Capture the cell that displays the provided text and extract its (X, Y) central coordinate. 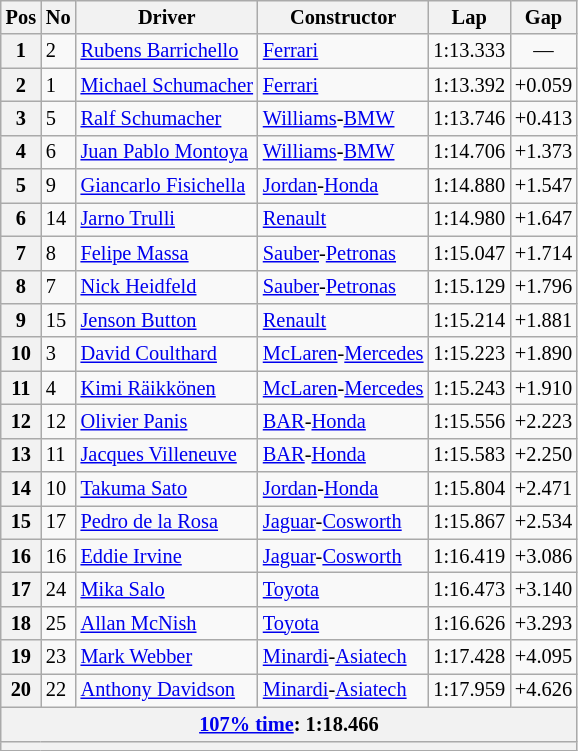
Felipe Massa (167, 253)
Kimi Räikkönen (167, 388)
1:15.243 (469, 388)
Lap (469, 17)
23 (58, 657)
1:14.880 (469, 186)
Juan Pablo Montoya (167, 152)
+2.471 (544, 489)
Gap (544, 17)
1:15.223 (469, 354)
1:16.626 (469, 623)
Allan McNish (167, 623)
1:13.746 (469, 118)
+1.647 (544, 219)
David Coulthard (167, 354)
1:15.129 (469, 287)
Anthony Davidson (167, 690)
Jacques Villeneuve (167, 455)
+1.796 (544, 287)
Eddie Irvine (167, 556)
+1.881 (544, 320)
+3.293 (544, 623)
+0.413 (544, 118)
+3.086 (544, 556)
+1.714 (544, 253)
Jarno Trulli (167, 219)
Jenson Button (167, 320)
+2.534 (544, 522)
1:13.392 (469, 85)
+4.626 (544, 690)
18 (21, 623)
20 (21, 690)
Mika Salo (167, 589)
19 (21, 657)
+2.223 (544, 421)
+4.095 (544, 657)
1:15.214 (469, 320)
Pos (21, 17)
1:16.419 (469, 556)
1:16.473 (469, 589)
Mark Webber (167, 657)
— (544, 51)
107% time: 1:18.466 (289, 724)
1:17.959 (469, 690)
1:17.428 (469, 657)
+2.250 (544, 455)
Driver (167, 17)
Olivier Panis (167, 421)
1:15.804 (469, 489)
+1.547 (544, 186)
Pedro de la Rosa (167, 522)
Rubens Barrichello (167, 51)
Constructor (343, 17)
1:15.047 (469, 253)
+0.059 (544, 85)
25 (58, 623)
Nick Heidfeld (167, 287)
+1.910 (544, 388)
1:15.867 (469, 522)
+3.140 (544, 589)
+1.890 (544, 354)
1:15.556 (469, 421)
1:14.980 (469, 219)
Takuma Sato (167, 489)
+1.373 (544, 152)
13 (21, 455)
Ralf Schumacher (167, 118)
1:14.706 (469, 152)
24 (58, 589)
Michael Schumacher (167, 85)
1:15.583 (469, 455)
1:13.333 (469, 51)
Giancarlo Fisichella (167, 186)
No (58, 17)
22 (58, 690)
